Capture the cell that displays the provided text and extract its [x, y] central coordinate. 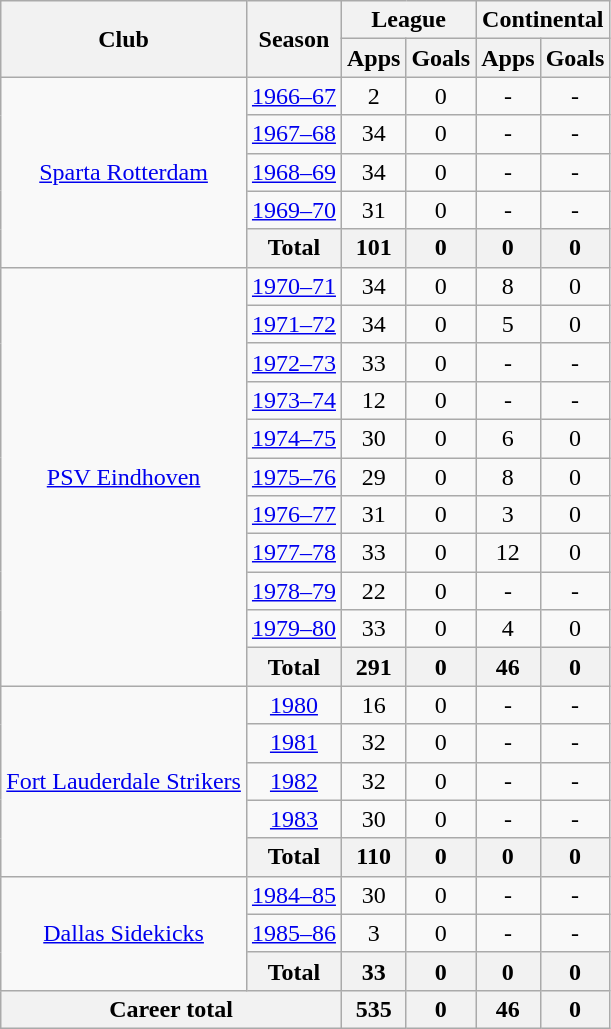
22 [373, 591]
1966–67 [294, 96]
1970–71 [294, 286]
1976–77 [294, 515]
1985–86 [294, 933]
1975–76 [294, 477]
29 [373, 477]
Continental [543, 20]
1967–68 [294, 134]
League [408, 20]
291 [373, 667]
1969–70 [294, 210]
1983 [294, 819]
1977–78 [294, 553]
1974–75 [294, 438]
535 [373, 1009]
Sparta Rotterdam [124, 172]
1973–74 [294, 400]
5 [508, 324]
4 [508, 629]
110 [373, 857]
16 [373, 705]
Career total [172, 1009]
101 [373, 248]
1980 [294, 705]
Fort Lauderdale Strikers [124, 781]
Club [124, 39]
Season [294, 39]
1981 [294, 743]
1982 [294, 781]
PSV Eindhoven [124, 476]
6 [508, 438]
1978–79 [294, 591]
1984–85 [294, 895]
1971–72 [294, 324]
1972–73 [294, 362]
2 [373, 96]
1979–80 [294, 629]
Dallas Sidekicks [124, 933]
1968–69 [294, 172]
